Extract the [x, y] coordinate from the center of the cell holding the provided text.  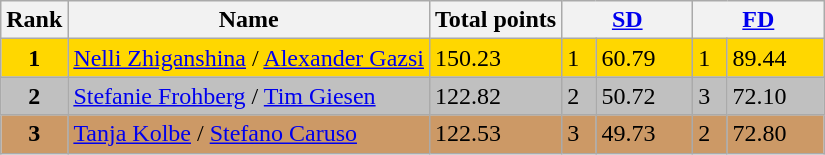
60.79 [644, 58]
Tanja Kolbe / Stefano Caruso [249, 134]
89.44 [776, 58]
150.23 [495, 58]
Name [249, 20]
49.73 [644, 134]
Nelli Zhiganshina / Alexander Gazsi [249, 58]
122.82 [495, 96]
72.80 [776, 134]
Rank [34, 20]
Total points [495, 20]
SD [628, 20]
Stefanie Frohberg / Tim Giesen [249, 96]
122.53 [495, 134]
50.72 [644, 96]
FD [758, 20]
72.10 [776, 96]
